Identify which cell holds the provided text, then report its (x, y) central coordinate. 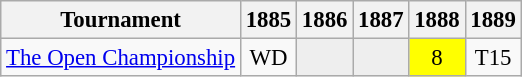
1888 (437, 20)
1886 (325, 20)
The Open Championship (121, 58)
8 (437, 58)
T15 (493, 58)
1885 (268, 20)
1889 (493, 20)
WD (268, 58)
Tournament (121, 20)
1887 (381, 20)
